Output the (X, Y) coordinate of the center of the cell containing the given text.  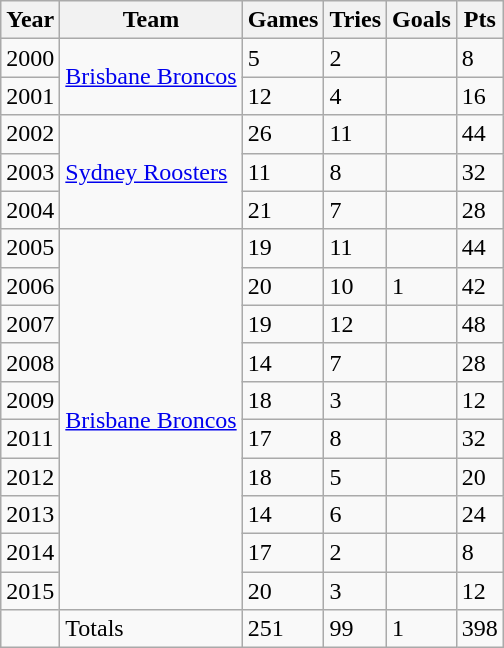
Tries (356, 20)
10 (356, 286)
Team (151, 20)
42 (480, 286)
Totals (151, 629)
2005 (30, 248)
4 (356, 96)
2014 (30, 553)
21 (283, 210)
48 (480, 324)
16 (480, 96)
2013 (30, 515)
Sydney Roosters (151, 172)
6 (356, 515)
2015 (30, 591)
Games (283, 20)
398 (480, 629)
24 (480, 515)
Goals (422, 20)
2011 (30, 438)
2000 (30, 58)
26 (283, 134)
2001 (30, 96)
2007 (30, 324)
2012 (30, 477)
2008 (30, 362)
2003 (30, 172)
2009 (30, 400)
2004 (30, 210)
251 (283, 629)
Year (30, 20)
2006 (30, 286)
Pts (480, 20)
2002 (30, 134)
99 (356, 629)
